Identify which cell holds the provided text, then report its (X, Y) central coordinate. 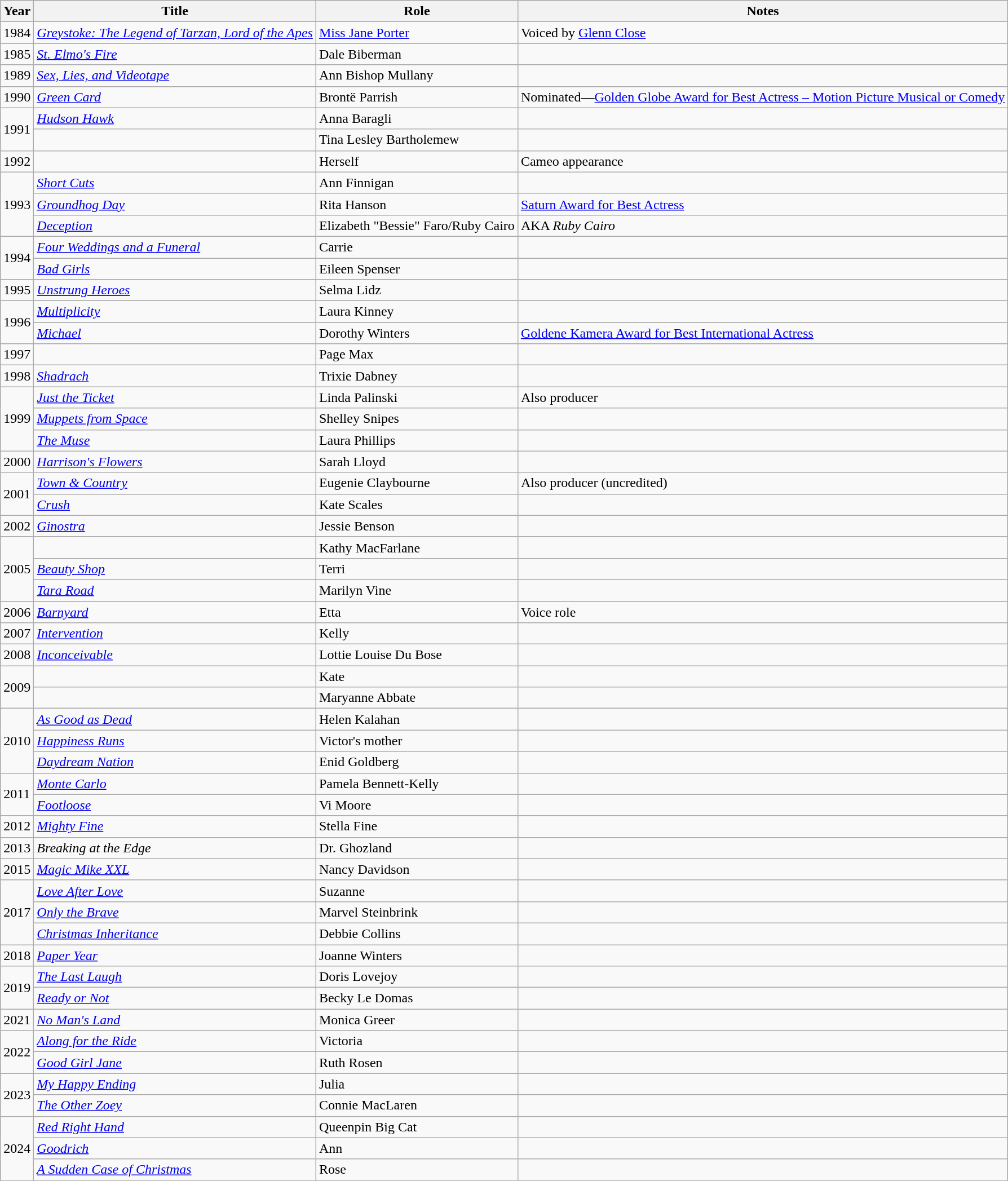
Shelley Snipes (417, 419)
1998 (17, 376)
The Muse (175, 440)
2000 (17, 462)
Ready or Not (175, 998)
Christmas Inheritance (175, 934)
Short Cuts (175, 183)
Dale Biberman (417, 54)
Kathy MacFarlane (417, 547)
The Other Zoey (175, 1105)
2011 (17, 794)
1989 (17, 76)
Good Girl Jane (175, 1063)
Sarah Lloyd (417, 462)
Title (175, 11)
Selma Lidz (417, 290)
Joanne Winters (417, 956)
Marvel Steinbrink (417, 912)
Four Weddings and a Funeral (175, 247)
2024 (17, 1148)
Voiced by Glenn Close (762, 33)
Breaking at the Edge (175, 848)
1997 (17, 355)
Trixie Dabney (417, 376)
2018 (17, 956)
Stella Fine (417, 826)
Deception (175, 225)
Role (417, 11)
2019 (17, 988)
Monica Greer (417, 1020)
Ruth Rosen (417, 1063)
Just the Ticket (175, 397)
Town & Country (175, 483)
St. Elmo's Fire (175, 54)
Connie MacLaren (417, 1105)
Sex, Lies, and Videotape (175, 76)
Dr. Ghozland (417, 848)
Julia (417, 1084)
Enid Goldberg (417, 762)
Along for the Ride (175, 1041)
Pamela Bennett-Kelly (417, 784)
Dorothy Winters (417, 333)
Debbie Collins (417, 934)
Kate Scales (417, 505)
Notes (762, 11)
Carrie (417, 247)
1990 (17, 97)
2010 (17, 741)
Cameo appearance (762, 161)
Also producer (762, 397)
Tina Lesley Bartholemew (417, 140)
Only the Brave (175, 912)
Mighty Fine (175, 826)
Year (17, 11)
1984 (17, 33)
Elizabeth "Bessie" Faro/Ruby Cairo (417, 225)
Monte Carlo (175, 784)
Terri (417, 569)
Greystoke: The Legend of Tarzan, Lord of the Apes (175, 33)
Magic Mike XXL (175, 869)
AKA Ruby Cairo (762, 225)
Ann Bishop Mullany (417, 76)
Nancy Davidson (417, 869)
Intervention (175, 634)
Inconceivable (175, 655)
Beauty Shop (175, 569)
Daydream Nation (175, 762)
Michael (175, 333)
Nominated—Golden Globe Award for Best Actress – Motion Picture Musical or Comedy (762, 97)
Unstrung Heroes (175, 290)
2002 (17, 526)
Goodrich (175, 1148)
Happiness Runs (175, 741)
1985 (17, 54)
2017 (17, 912)
1993 (17, 204)
2023 (17, 1095)
2013 (17, 848)
1999 (17, 419)
No Man's Land (175, 1020)
Becky Le Domas (417, 998)
Multiplicity (175, 312)
Also producer (uncredited) (762, 483)
Queenpin Big Cat (417, 1127)
2006 (17, 612)
Kelly (417, 634)
2005 (17, 569)
Ann Finnigan (417, 183)
Etta (417, 612)
Groundhog Day (175, 204)
1995 (17, 290)
Tara Road (175, 590)
2009 (17, 687)
2008 (17, 655)
Victor's mother (417, 741)
Victoria (417, 1041)
Rose (417, 1170)
Miss Jane Porter (417, 33)
My Happy Ending (175, 1084)
Harrison's Flowers (175, 462)
Doris Lovejoy (417, 977)
1996 (17, 322)
Vi Moore (417, 805)
Rita Hanson (417, 204)
Bad Girls (175, 269)
A Sudden Case of Christmas (175, 1170)
2001 (17, 494)
Shadrach (175, 376)
Crush (175, 505)
Paper Year (175, 956)
Muppets from Space (175, 419)
Love After Love (175, 891)
Maryanne Abbate (417, 698)
Laura Phillips (417, 440)
Ginostra (175, 526)
Jessie Benson (417, 526)
Barnyard (175, 612)
Marilyn Vine (417, 590)
2012 (17, 826)
Hudson Hawk (175, 118)
The Last Laugh (175, 977)
Helen Kalahan (417, 719)
Voice role (762, 612)
Footloose (175, 805)
1994 (17, 258)
2015 (17, 869)
Suzanne (417, 891)
Anna Baragli (417, 118)
Ann (417, 1148)
Goldene Kamera Award for Best International Actress (762, 333)
Lottie Louise Du Bose (417, 655)
Red Right Hand (175, 1127)
Herself (417, 161)
As Good as Dead (175, 719)
2021 (17, 1020)
Kate (417, 676)
Green Card (175, 97)
Laura Kinney (417, 312)
Page Max (417, 355)
Linda Palinski (417, 397)
2007 (17, 634)
Eugenie Claybourne (417, 483)
1991 (17, 129)
Brontë Parrish (417, 97)
1992 (17, 161)
2022 (17, 1052)
Eileen Spenser (417, 269)
Saturn Award for Best Actress (762, 204)
